Identify which cell holds the provided text, then report its (X, Y) central coordinate. 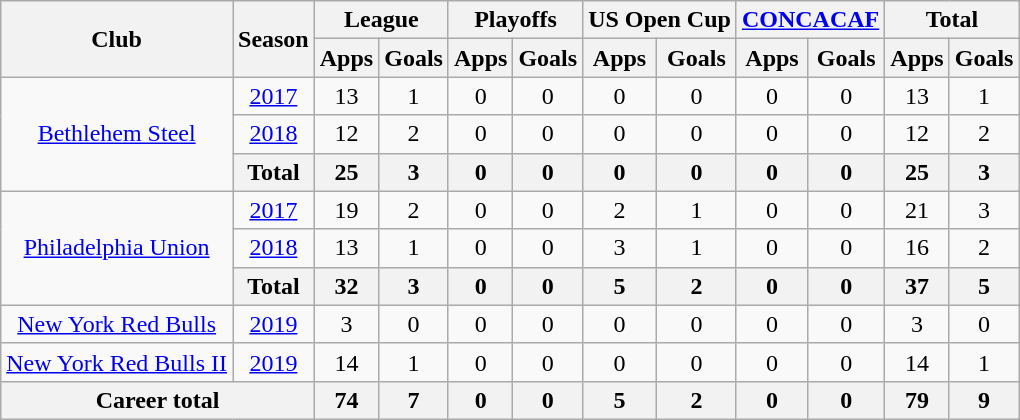
League (381, 20)
74 (346, 400)
9 (984, 400)
32 (346, 286)
CONCACAF (810, 20)
Club (117, 39)
Career total (158, 400)
37 (917, 286)
Philadelphia Union (117, 248)
7 (414, 400)
New York Red Bulls (117, 324)
19 (346, 210)
Playoffs (515, 20)
Season (273, 39)
US Open Cup (660, 20)
79 (917, 400)
21 (917, 210)
New York Red Bulls II (117, 362)
16 (917, 248)
Bethlehem Steel (117, 134)
